Identify which cell holds the provided text, then report its [x, y] central coordinate. 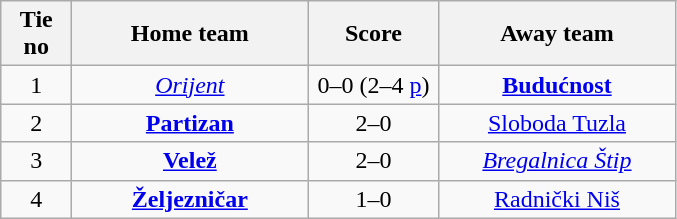
Tie no [36, 34]
Budućnost [557, 85]
Bregalnica Štip [557, 161]
Željezničar [190, 199]
Home team [190, 34]
0–0 (2–4 p) [374, 85]
Velež [190, 161]
Orijent [190, 85]
2 [36, 123]
1 [36, 85]
Partizan [190, 123]
Sloboda Tuzla [557, 123]
3 [36, 161]
4 [36, 199]
Score [374, 34]
Away team [557, 34]
1–0 [374, 199]
Radnički Niš [557, 199]
